Locate the cell with the specified text and output its [X, Y] center coordinate. 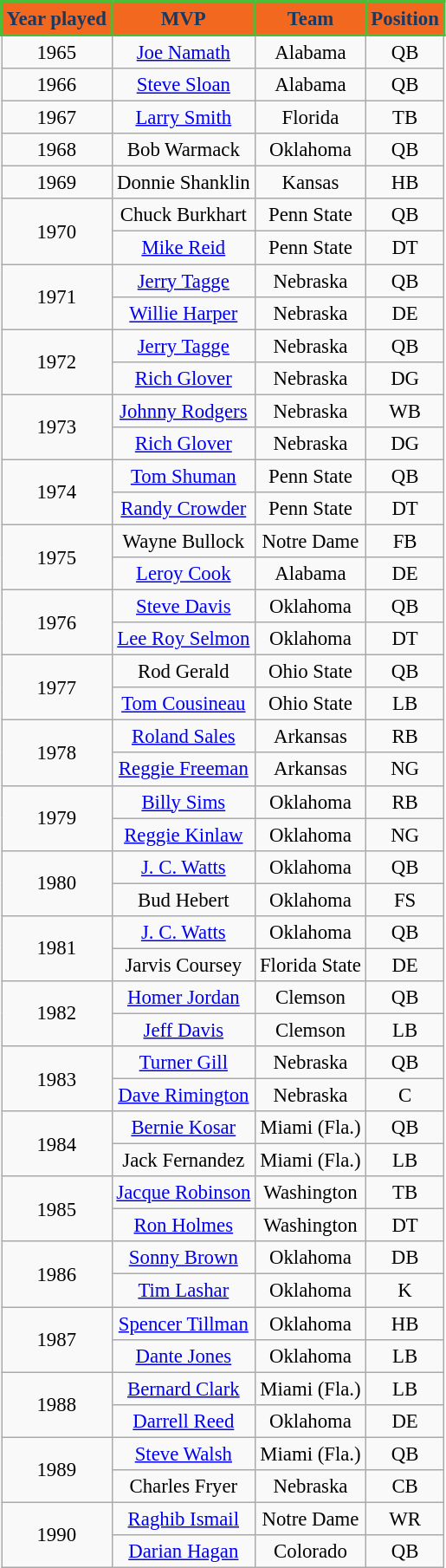
Reggie Kinlaw [184, 835]
1987 [57, 1340]
Raghib Ismail [184, 1519]
Johnny Rodgers [184, 411]
Florida State [311, 965]
Bernard Clark [184, 1389]
1969 [57, 183]
WB [405, 411]
1980 [57, 882]
1988 [57, 1404]
1978 [57, 752]
Roland Sales [184, 737]
1989 [57, 1470]
Dante Jones [184, 1356]
1983 [57, 1078]
1970 [57, 232]
Position [405, 19]
Steve Walsh [184, 1454]
Bernie Kosar [184, 1128]
Turner Gill [184, 1063]
1977 [57, 688]
1966 [57, 85]
Jeff Davis [184, 1030]
CB [405, 1487]
1975 [57, 556]
FB [405, 541]
C [405, 1096]
Mike Reid [184, 248]
Billy Sims [184, 802]
Bob Warmack [184, 150]
Chuck Burkhart [184, 216]
1985 [57, 1208]
Leroy Cook [184, 574]
DB [405, 1258]
Tom Shuman [184, 476]
Ron Holmes [184, 1226]
1981 [57, 948]
Jacque Robinson [184, 1193]
1974 [57, 492]
1972 [57, 362]
Homer Jordan [184, 998]
1973 [57, 426]
Randy Crowder [184, 509]
Florida [311, 118]
1967 [57, 118]
Reggie Freeman [184, 770]
Willie Harper [184, 313]
Wayne Bullock [184, 541]
Jack Fernandez [184, 1161]
Joe Namath [184, 52]
Darian Hagan [184, 1552]
Lee Roy Selmon [184, 639]
Jarvis Coursey [184, 965]
Charles Fryer [184, 1487]
Tim Lashar [184, 1291]
1984 [57, 1144]
FS [405, 900]
Darrell Reed [184, 1421]
Dave Rimington [184, 1096]
1979 [57, 818]
Steve Davis [184, 607]
Team [311, 19]
1990 [57, 1534]
Spencer Tillman [184, 1324]
Sonny Brown [184, 1258]
Donnie Shanklin [184, 183]
Kansas [311, 183]
1971 [57, 296]
1968 [57, 150]
MVP [184, 19]
1986 [57, 1274]
Steve Sloan [184, 85]
Rod Gerald [184, 672]
1982 [57, 1014]
WR [405, 1519]
Year played [57, 19]
Larry Smith [184, 118]
Tom Cousineau [184, 704]
1965 [57, 52]
K [405, 1291]
Colorado [311, 1552]
Bud Hebert [184, 900]
1976 [57, 622]
